Scan for the cell matching the given text and deliver its [x, y] coordinate at center. 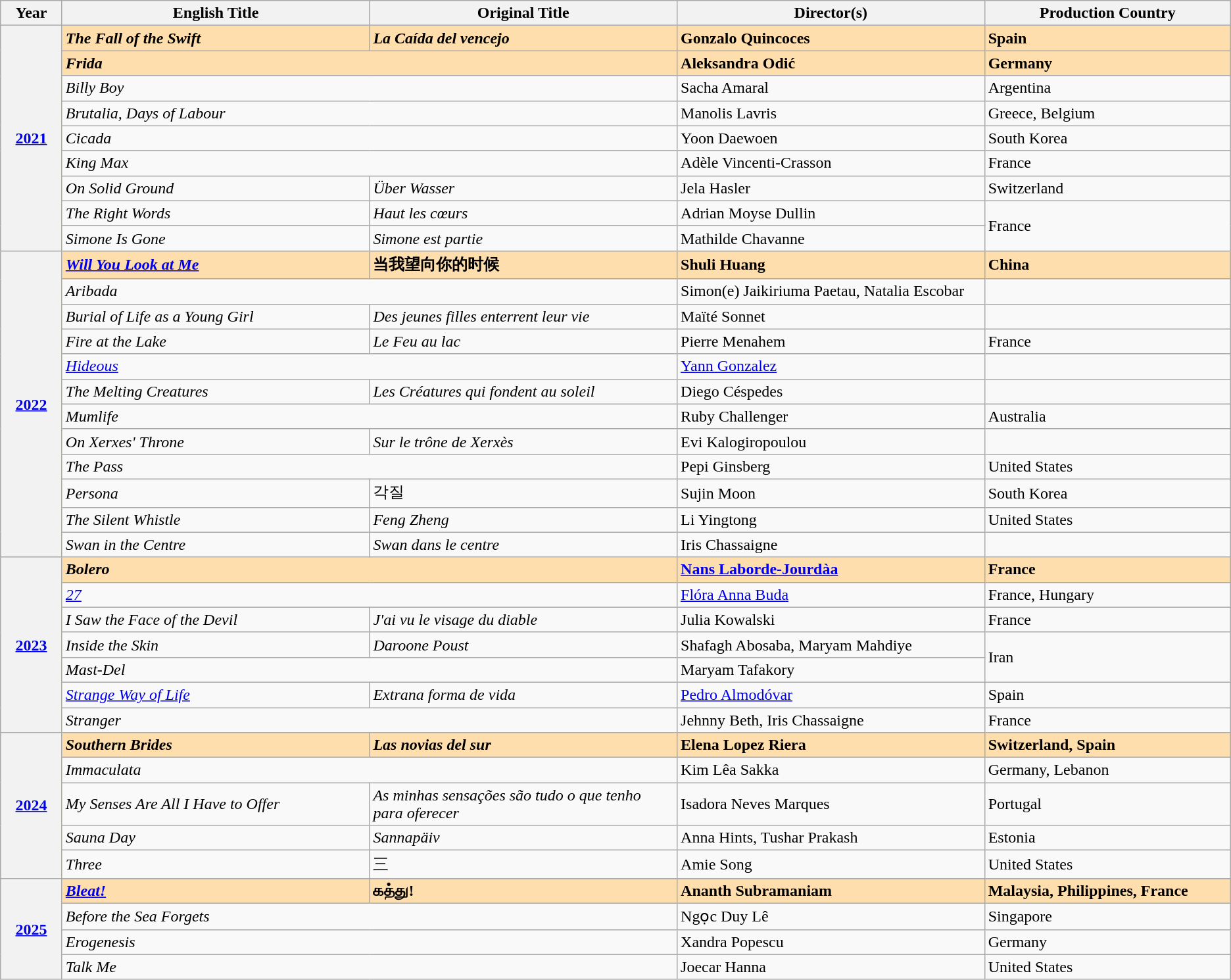
Adrian Moyse Dullin [831, 213]
Greece, Belgium [1107, 113]
Maïté Sonnet [831, 316]
Singapore [1107, 916]
Extrana forma de vida [523, 695]
Sur le trône de Xerxès [523, 441]
Des jeunes filles enterrent leur vie [523, 316]
Amie Song [831, 864]
Simone est partie [523, 238]
Southern Brides [216, 745]
Ananth Subramaniam [831, 891]
Sauna Day [216, 838]
Pepi Ginsberg [831, 466]
Jela Hasler [831, 188]
Las novias del sur [523, 745]
Brutalia, Days of Labour [370, 113]
Ngọc Duy Lê [831, 916]
Burial of Life as a Young Girl [216, 316]
Malaysia, Philippines, France [1107, 891]
Cicada [370, 138]
Flóra Anna Buda [831, 595]
Iris Chassaigne [831, 545]
Strange Way of Life [216, 695]
The Silent Whistle [216, 520]
Billy Boy [370, 88]
As minhas sensações são tudo o que tenho para oferecer [523, 804]
Germany, Lebanon [1107, 770]
Shuli Huang [831, 264]
Mathilde Chavanne [831, 238]
Original Title [523, 13]
Australia [1107, 416]
The Melting Creatures [216, 391]
Portugal [1107, 804]
Sannapäiv [523, 838]
Yoon Daewoen [831, 138]
The Right Words [216, 213]
Swan dans le centre [523, 545]
Le Feu au lac [523, 341]
Über Wasser [523, 188]
Swan in the Centre [216, 545]
The Fall of the Swift [216, 38]
Nans Laborde-Jourdàa [831, 570]
Immaculata [370, 770]
Haut les cœurs [523, 213]
On Xerxes' Throne [216, 441]
Aribada [370, 291]
Sujin Moon [831, 493]
Talk Me [370, 967]
Switzerland [1107, 188]
English Title [216, 13]
Yann Gonzalez [831, 366]
Hideous [370, 366]
Simone Is Gone [216, 238]
கத்து! [523, 891]
Will You Look at Me [216, 264]
三 [523, 864]
Pedro Almodóvar [831, 695]
Ruby Challenger [831, 416]
Argentina [1107, 88]
Pierre Menahem [831, 341]
Kim Lêa Sakka [831, 770]
각질 [523, 493]
Evi Kalogiropoulou [831, 441]
Xandra Popescu [831, 942]
Elena Lopez Riera [831, 745]
2023 [32, 645]
Maryam Tafakory [831, 670]
Isadora Neves Marques [831, 804]
Mumlife [370, 416]
The Pass [370, 466]
Production Country [1107, 13]
Director(s) [831, 13]
China [1107, 264]
King Max [370, 163]
J'ai vu le visage du diable [523, 620]
Joecar Hanna [831, 967]
Diego Céspedes [831, 391]
Switzerland, Spain [1107, 745]
2021 [32, 138]
Manolis Lavris [831, 113]
Mast-Del [370, 670]
Daroone Poust [523, 645]
当我望向你的时候 [523, 264]
Gonzalo Quincoces [831, 38]
I Saw the Face of the Devil [216, 620]
Stranger [370, 720]
Simon(e) Jaikiriuma Paetau, Natalia Escobar [831, 291]
Persona [216, 493]
27 [370, 595]
Fire at the Lake [216, 341]
Feng Zheng [523, 520]
Adèle Vincenti-Crasson [831, 163]
Erogenesis [370, 942]
Jehnny Beth, Iris Chassaigne [831, 720]
Before the Sea Forgets [370, 916]
Bleat! [216, 891]
On Solid Ground [216, 188]
Julia Kowalski [831, 620]
Aleksandra Odić [831, 63]
Estonia [1107, 838]
Les Créatures qui fondent au soleil [523, 391]
Anna Hints, Tushar Prakash [831, 838]
Year [32, 13]
La Caída del vencejo [523, 38]
Three [216, 864]
Shafagh Abosaba, Maryam Mahdiye [831, 645]
Iran [1107, 657]
France, Hungary [1107, 595]
My Senses Are All I Have to Offer [216, 804]
Frida [370, 63]
2025 [32, 929]
Sacha Amaral [831, 88]
Li Yingtong [831, 520]
Inside the Skin [216, 645]
Bolero [370, 570]
2024 [32, 806]
2022 [32, 404]
